Identify which cell holds the provided text, then report its (x, y) central coordinate. 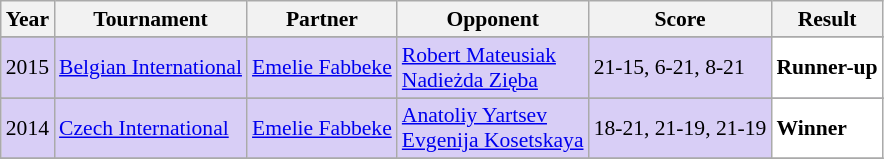
Belgian International (150, 68)
18-21, 21-19, 21-19 (680, 128)
Score (680, 19)
Partner (322, 19)
Winner (826, 128)
2014 (28, 128)
Czech International (150, 128)
2015 (28, 68)
Robert Mateusiak Nadieżda Zięba (493, 68)
21-15, 6-21, 8-21 (680, 68)
Year (28, 19)
Tournament (150, 19)
Anatoliy Yartsev Evgenija Kosetskaya (493, 128)
Result (826, 19)
Opponent (493, 19)
Runner-up (826, 68)
